Provide the (X, Y) coordinate of the cell's center where the given text is located.  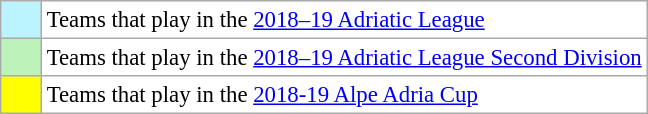
Teams that play in the 2018-19 Alpe Adria Cup (344, 95)
Teams that play in the 2018–19 Adriatic League Second Division (344, 58)
Teams that play in the 2018–19 Adriatic League (344, 20)
